Capture the cell that displays the provided text and extract its (X, Y) central coordinate. 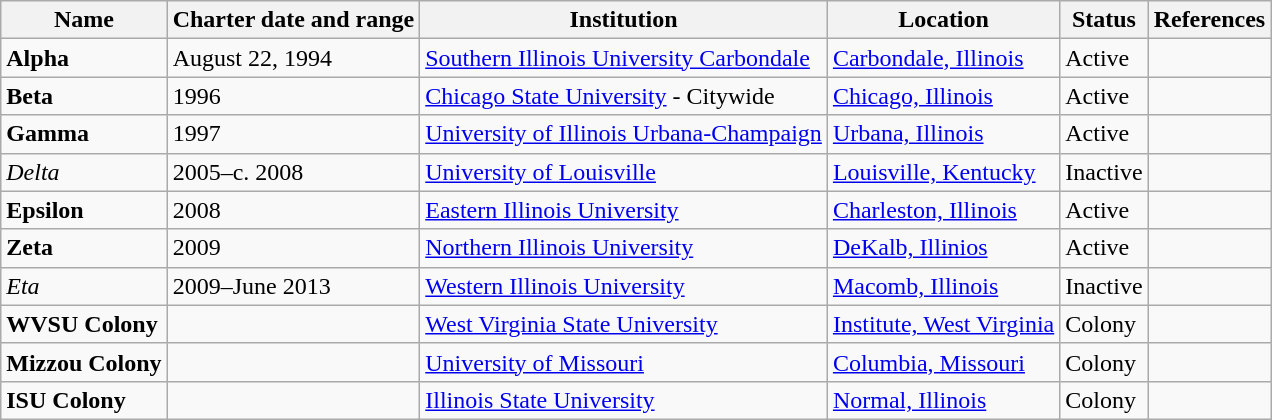
Name (84, 20)
August 22, 1994 (294, 58)
Eastern Illinois University (624, 210)
2005–c. 2008 (294, 172)
Louisville, Kentucky (943, 172)
2009 (294, 248)
Chicago State University - Citywide (624, 96)
University of Missouri (624, 362)
1997 (294, 134)
Epsilon (84, 210)
Institute, West Virginia (943, 324)
WVSU Colony (84, 324)
2008 (294, 210)
Columbia, Missouri (943, 362)
Zeta (84, 248)
Status (1104, 20)
Charleston, Illinois (943, 210)
Macomb, Illinois (943, 286)
Eta (84, 286)
Institution (624, 20)
Illinois State University (624, 400)
Northern Illinois University (624, 248)
Mizzou Colony (84, 362)
Beta (84, 96)
Carbondale, Illinois (943, 58)
1996 (294, 96)
West Virginia State University (624, 324)
Gamma (84, 134)
ISU Colony (84, 400)
University of Illinois Urbana-Champaign (624, 134)
Delta (84, 172)
Chicago, Illinois (943, 96)
2009–June 2013 (294, 286)
References (1210, 20)
Charter date and range (294, 20)
Normal, Illinois (943, 400)
Location (943, 20)
Alpha (84, 58)
Urbana, Illinois (943, 134)
University of Louisville (624, 172)
Western Illinois University (624, 286)
DeKalb, Illinios (943, 248)
Southern Illinois University Carbondale (624, 58)
